Scan for the cell matching the given text and deliver its [x, y] coordinate at center. 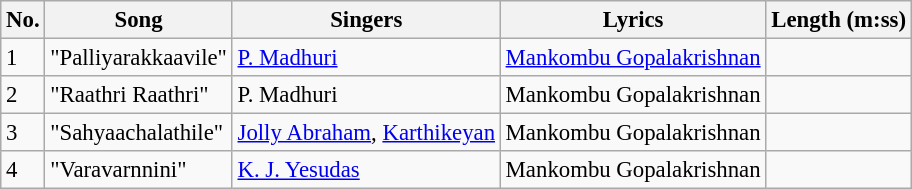
"Raathri Raathri" [138, 95]
Length (m:ss) [838, 20]
1 [23, 58]
"Sahyaachalathile" [138, 133]
K. J. Yesudas [366, 170]
Jolly Abraham, Karthikeyan [366, 133]
4 [23, 170]
2 [23, 95]
"Palliyarakkaavile" [138, 58]
Lyrics [633, 20]
3 [23, 133]
No. [23, 20]
Song [138, 20]
Singers [366, 20]
"Varavarnnini" [138, 170]
